Pinpoint the cell where the given text exists, returning its [x, y] midpoint coordinate. 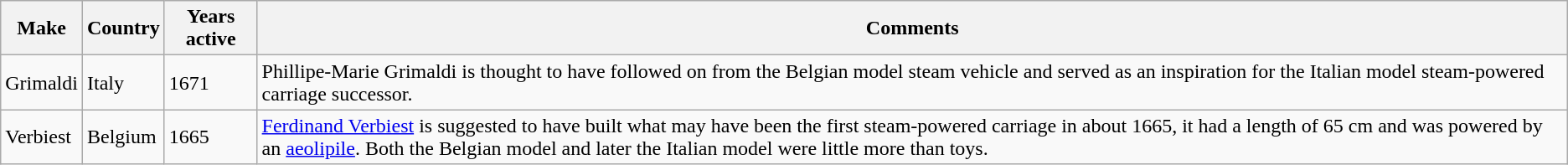
Years active [211, 28]
Make [42, 28]
Verbiest [42, 137]
Country [123, 28]
Belgium [123, 137]
Grimaldi [42, 82]
1665 [211, 137]
1671 [211, 82]
Comments [912, 28]
Italy [123, 82]
